From the cell containing the given text, extract its center point as (X, Y) coordinate. 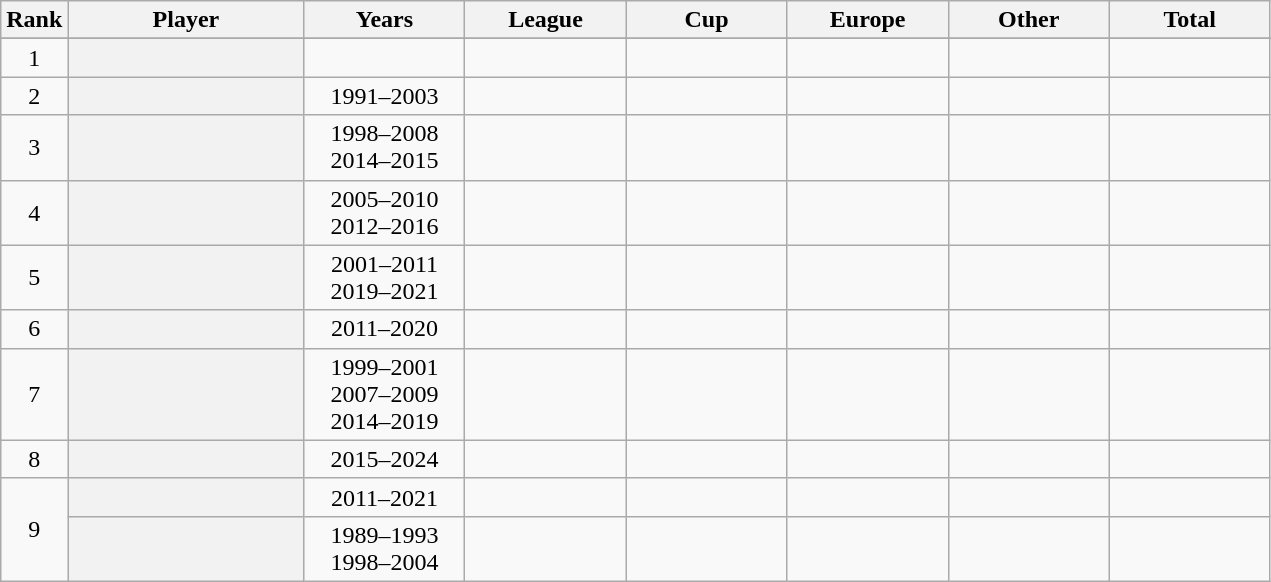
2005–20102012–2016 (384, 212)
1 (34, 58)
3 (34, 148)
1999–20012007–20092014–2019 (384, 394)
Cup (706, 20)
7 (34, 394)
9 (34, 530)
Player (186, 20)
5 (34, 278)
4 (34, 212)
1989–19931998–2004 (384, 548)
6 (34, 329)
Years (384, 20)
2015–2024 (384, 459)
1998–20082014–2015 (384, 148)
8 (34, 459)
Europe (868, 20)
Total (1190, 20)
2011–2020 (384, 329)
2001–20112019–2021 (384, 278)
Other (1028, 20)
Rank (34, 20)
1991–2003 (384, 96)
League (546, 20)
2 (34, 96)
2011–2021 (384, 497)
